Return the [x, y] coordinate for the center point of the cell that contains the specified text.  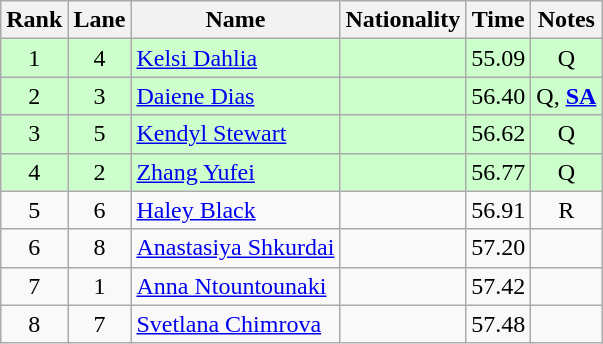
Notes [566, 20]
57.42 [498, 286]
Q, SA [566, 96]
55.09 [498, 58]
Haley Black [236, 210]
Svetlana Chimrova [236, 324]
Rank [34, 20]
56.40 [498, 96]
Name [236, 20]
Kendyl Stewart [236, 134]
Kelsi Dahlia [236, 58]
56.62 [498, 134]
Lane [100, 20]
56.77 [498, 172]
56.91 [498, 210]
Zhang Yufei [236, 172]
57.48 [498, 324]
Anna Ntountounaki [236, 286]
Time [498, 20]
Daiene Dias [236, 96]
Nationality [403, 20]
Anastasiya Shkurdai [236, 248]
R [566, 210]
57.20 [498, 248]
